Return the [X, Y] coordinate for the center point of the cell that contains the specified text.  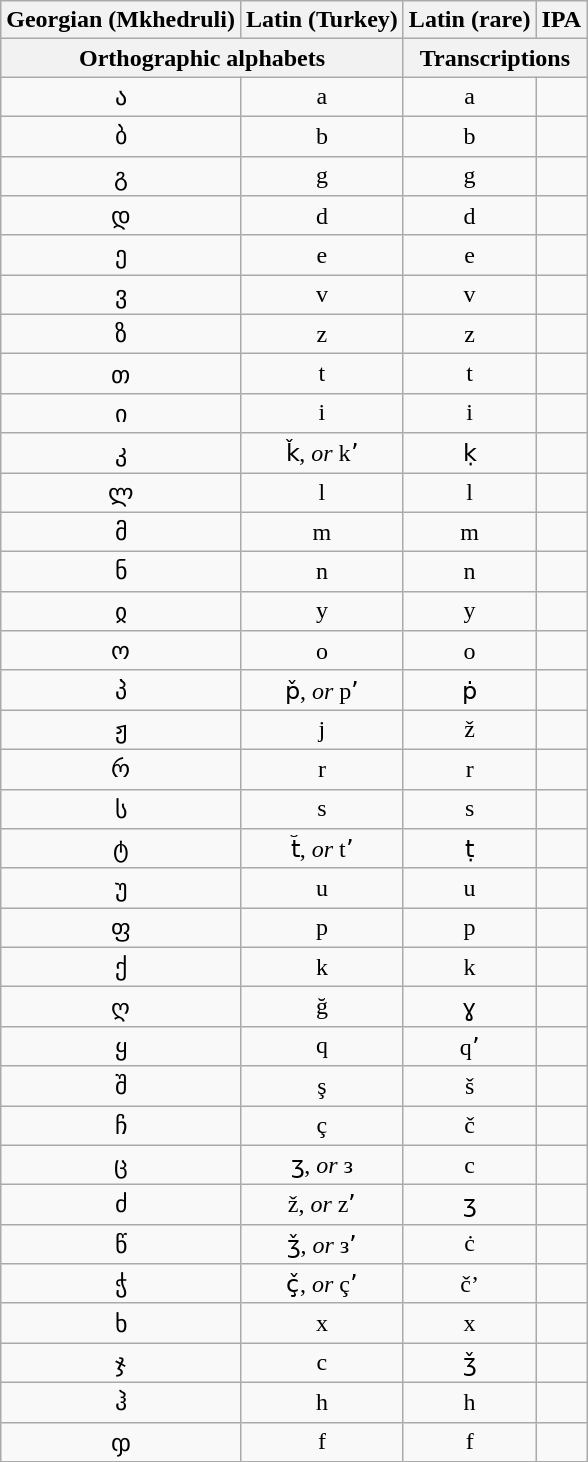
j [322, 730]
ს [121, 809]
ʒ, or з [322, 1165]
ž, or zʼ [322, 1205]
ბ [121, 136]
ჰ [121, 1402]
q [322, 1046]
Orthographic alphabets [202, 58]
ş [322, 1086]
č [470, 1126]
ქ [121, 967]
ჭ [121, 1284]
t̆, or tʼ [322, 849]
ნ [121, 572]
qʼ [470, 1046]
ც [121, 1165]
ღ [121, 1007]
ა [121, 97]
დ [121, 216]
პ [121, 690]
კ [121, 453]
მ [121, 532]
ჟ [121, 730]
ზ [121, 334]
č’ [470, 1284]
ჶ [121, 1442]
თ [121, 374]
ṗ [470, 690]
ɣ [470, 1007]
ǩ, or kʼ [322, 453]
ç̌, or çʼ [322, 1284]
ž [470, 730]
ǯ, or зʼ [322, 1244]
š [470, 1086]
ძ [121, 1205]
ç [322, 1126]
რ [121, 769]
ṭ [470, 849]
ğ [322, 1007]
ი [121, 413]
ხ [121, 1323]
ო [121, 651]
ჯ [121, 1363]
ჩ [121, 1126]
ტ [121, 849]
Latin (Turkey) [322, 20]
IPA [562, 20]
ე [121, 255]
ჲ [121, 611]
გ [121, 176]
ვ [121, 295]
Latin (rare) [470, 20]
ḳ [470, 453]
წ [121, 1244]
ʒ [470, 1205]
უ [121, 888]
ლ [121, 492]
შ [121, 1086]
ǯ [470, 1363]
ċ [470, 1244]
ფ [121, 928]
Georgian (Mkhedruli) [121, 20]
p̌, or pʼ [322, 690]
ყ [121, 1046]
Transcriptions [494, 58]
